Return the [X, Y] coordinate for the center point of the cell that contains the specified text.  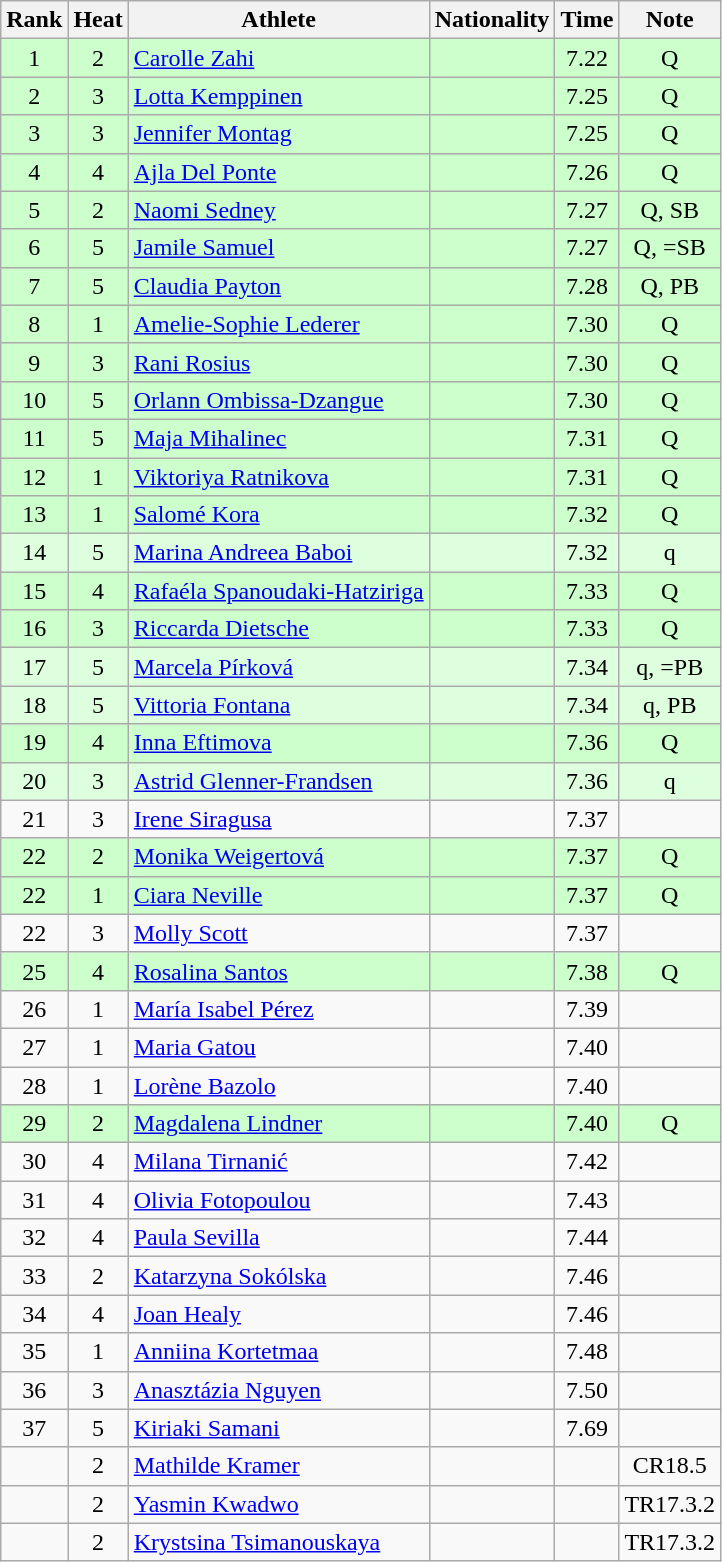
7.42 [587, 1162]
Rank [34, 20]
16 [34, 629]
Marcela Pírková [278, 667]
Irene Siragusa [278, 819]
Magdalena Lindner [278, 1124]
Lorène Bazolo [278, 1085]
7.22 [587, 58]
7.28 [587, 286]
Q, =SB [670, 248]
7.48 [587, 1352]
CR18.5 [670, 1466]
Athlete [278, 20]
Joan Healy [278, 1314]
Monika Weigertová [278, 857]
33 [34, 1276]
Rafaéla Spanoudaki-Hatziriga [278, 591]
7.39 [587, 1009]
37 [34, 1428]
9 [34, 362]
Q, PB [670, 286]
20 [34, 781]
35 [34, 1352]
Inna Eftimova [278, 743]
Maria Gatou [278, 1047]
25 [34, 971]
8 [34, 324]
7.44 [587, 1238]
Olivia Fotopoulou [278, 1200]
34 [34, 1314]
Paula Sevilla [278, 1238]
30 [34, 1162]
Amelie-Sophie Lederer [278, 324]
Mathilde Kramer [278, 1466]
Carolle Zahi [278, 58]
Viktoriya Ratnikova [278, 477]
Salomé Kora [278, 515]
Rosalina Santos [278, 971]
Note [670, 20]
17 [34, 667]
Molly Scott [278, 933]
32 [34, 1238]
Lotta Kemppinen [278, 96]
6 [34, 248]
18 [34, 705]
12 [34, 477]
Nationality [492, 20]
7.43 [587, 1200]
14 [34, 553]
Ciara Neville [278, 895]
7.69 [587, 1428]
10 [34, 400]
Rani Rosius [278, 362]
7.38 [587, 971]
Anniina Kortetmaa [278, 1352]
María Isabel Pérez [278, 1009]
q, PB [670, 705]
q, =PB [670, 667]
Orlann Ombissa-Dzangue [278, 400]
15 [34, 591]
Claudia Payton [278, 286]
19 [34, 743]
Q, SB [670, 210]
Astrid Glenner-Frandsen [278, 781]
Jennifer Montag [278, 134]
Maja Mihalinec [278, 438]
28 [34, 1085]
26 [34, 1009]
Milana Tirnanić [278, 1162]
Katarzyna Sokólska [278, 1276]
13 [34, 515]
Vittoria Fontana [278, 705]
Heat [98, 20]
Marina Andreea Baboi [278, 553]
Kiriaki Samani [278, 1428]
Krystsina Tsimanouskaya [278, 1542]
21 [34, 819]
11 [34, 438]
7.50 [587, 1390]
7.26 [587, 172]
Naomi Sedney [278, 210]
27 [34, 1047]
Riccarda Dietsche [278, 629]
Anasztázia Nguyen [278, 1390]
29 [34, 1124]
31 [34, 1200]
Time [587, 20]
7 [34, 286]
Yasmin Kwadwo [278, 1504]
36 [34, 1390]
Ajla Del Ponte [278, 172]
Jamile Samuel [278, 248]
